Pinpoint the cell where the given text exists, returning its [x, y] midpoint coordinate. 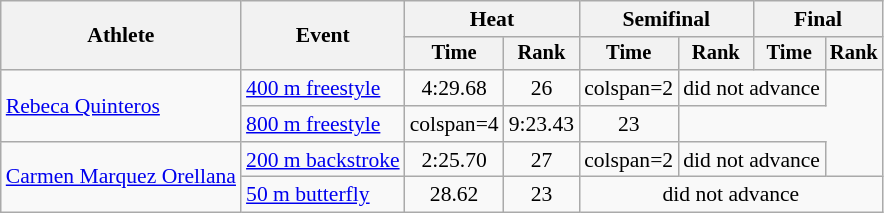
9:23.43 [542, 124]
28.62 [454, 195]
Carmen Marquez Orellana [121, 178]
26 [542, 88]
400 m freestyle [323, 88]
800 m freestyle [323, 124]
Semifinal [666, 19]
4:29.68 [454, 88]
200 m backstroke [323, 160]
colspan=4 [454, 124]
Heat [492, 19]
50 m butterfly [323, 195]
Final [818, 19]
Event [323, 36]
2:25.70 [454, 160]
Rebeca Quinteros [121, 106]
27 [542, 160]
Athlete [121, 36]
